For the text-containing cell, return its midpoint in (X, Y) coordinate format. 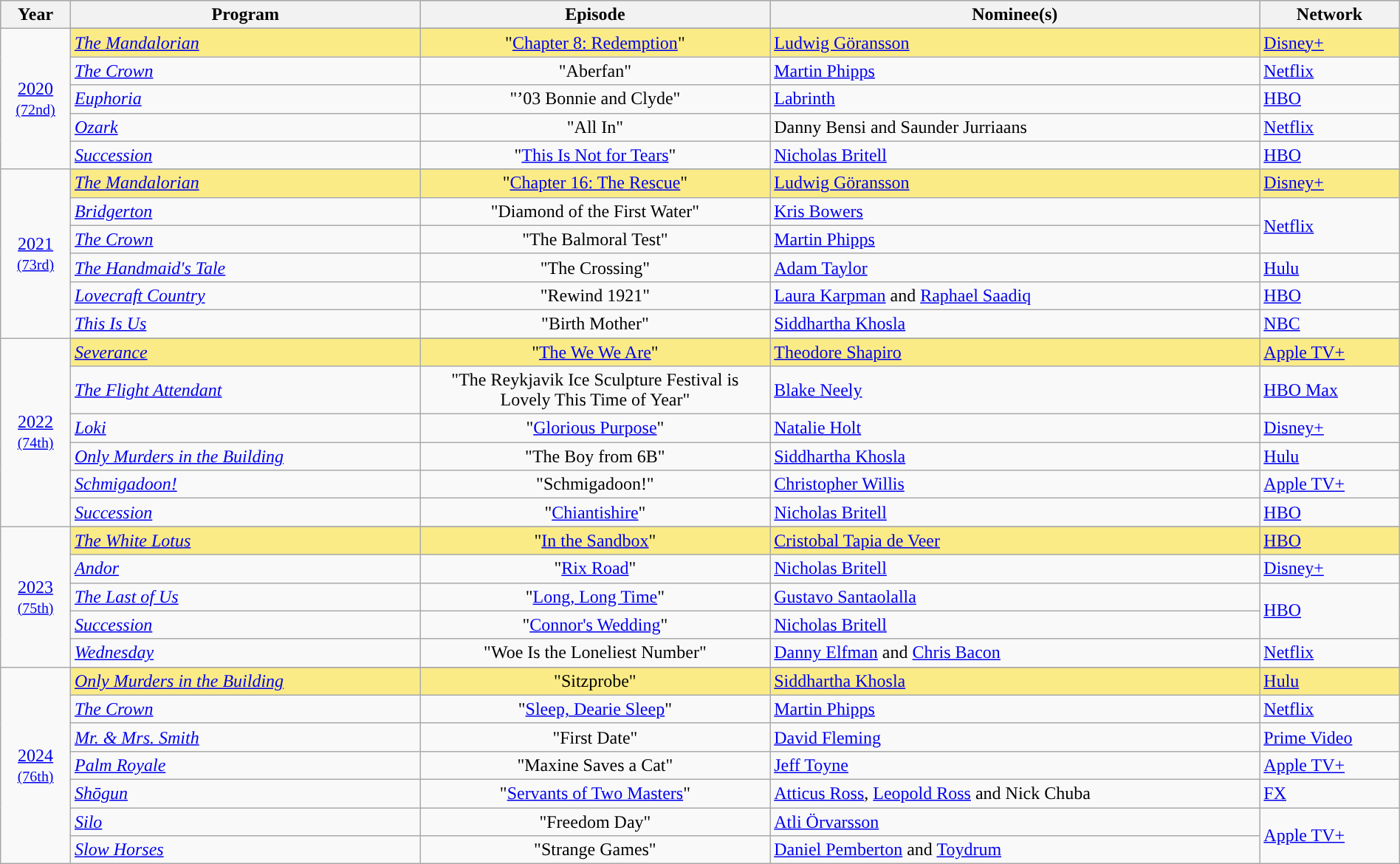
"Diamond of the First Water" (595, 211)
HBO Max (1329, 390)
Prime Video (1329, 737)
Danny Elfman and Chris Bacon (1015, 653)
This Is Us (245, 323)
"All In" (595, 127)
Atli Örvarsson (1015, 822)
The White Lotus (245, 541)
"The Crossing" (595, 267)
FX (1329, 793)
Labrinth (1015, 99)
"Strange Games" (595, 850)
"The Balmoral Test" (595, 239)
2020(72nd) (35, 99)
"’03 Bonnie and Clyde" (595, 99)
"Aberfan" (595, 71)
2022(74th) (35, 433)
"Woe Is the Loneliest Number" (595, 653)
Andor (245, 569)
"Servants of Two Masters" (595, 793)
"Schmigadoon!" (595, 484)
"The Boy from 6B" (595, 456)
Severance (245, 352)
David Fleming (1015, 737)
Silo (245, 822)
Cristobal Tapia de Veer (1015, 541)
"This Is Not for Tears" (595, 155)
The Flight Attendant (245, 390)
Natalie Holt (1015, 428)
"Rix Road" (595, 569)
"Rewind 1921" (595, 295)
NBC (1329, 323)
"Maxine Saves a Cat" (595, 765)
"The We We Are" (595, 352)
Year (35, 15)
Bridgerton (245, 211)
"Sitzprobe" (595, 681)
"The Reykjavik Ice Sculpture Festival is Lovely This Time of Year" (595, 390)
Mr. & Mrs. Smith (245, 737)
Atticus Ross, Leopold Ross and Nick Chuba (1015, 793)
Wednesday (245, 653)
"Chapter 16: The Rescue" (595, 183)
The Last of Us (245, 597)
2021(73rd) (35, 253)
Euphoria (245, 99)
Gustavo Santaolalla (1015, 597)
Loki (245, 428)
Blake Neely (1015, 390)
"First Date" (595, 737)
Lovecraft Country (245, 295)
Jeff Toyne (1015, 765)
Kris Bowers (1015, 211)
"Long, Long Time" (595, 597)
"Chapter 8: Redemption" (595, 43)
"Chiantishire" (595, 512)
"Sleep, Dearie Sleep" (595, 709)
Christopher Willis (1015, 484)
2024(76th) (35, 765)
Laura Karpman and Raphael Saadiq (1015, 295)
Palm Royale (245, 765)
"In the Sandbox" (595, 541)
Schmigadoon! (245, 484)
Theodore Shapiro (1015, 352)
Daniel Pemberton and Toydrum (1015, 850)
Slow Horses (245, 850)
Episode (595, 15)
"Freedom Day" (595, 822)
Nominee(s) (1015, 15)
Danny Bensi and Saunder Jurriaans (1015, 127)
Adam Taylor (1015, 267)
"Glorious Purpose" (595, 428)
Program (245, 15)
2023(75th) (35, 597)
Network (1329, 15)
Ozark (245, 127)
"Connor's Wedding" (595, 625)
The Handmaid's Tale (245, 267)
"Birth Mother" (595, 323)
Shōgun (245, 793)
